From the cell containing the given text, extract its center point as [X, Y] coordinate. 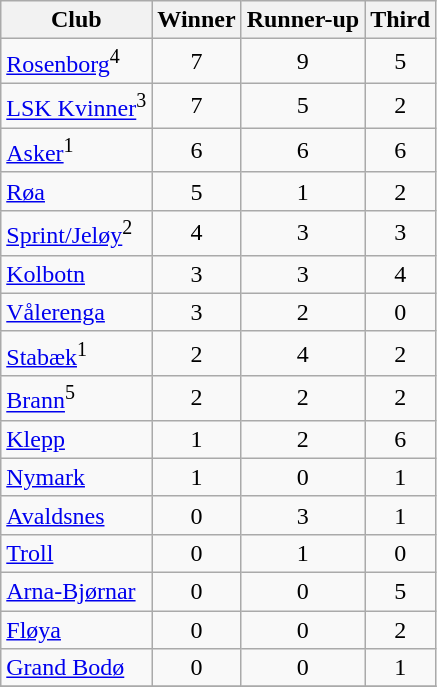
Third [400, 20]
Asker1 [76, 150]
Arna-Bjørnar [76, 592]
LSK Kvinner3 [76, 106]
Røa [76, 191]
Troll [76, 554]
Brann5 [76, 398]
Sprint/Jeløy2 [76, 234]
Stabæk1 [76, 354]
9 [303, 62]
Rosenborg4 [76, 62]
Winner [196, 20]
Klepp [76, 439]
Club [76, 20]
Nymark [76, 477]
Kolbotn [76, 274]
Fløya [76, 630]
Grand Bodø [76, 668]
Avaldsnes [76, 515]
Vålerenga [76, 312]
Runner-up [303, 20]
